Locate the cell with the specified text and output its [X, Y] center coordinate. 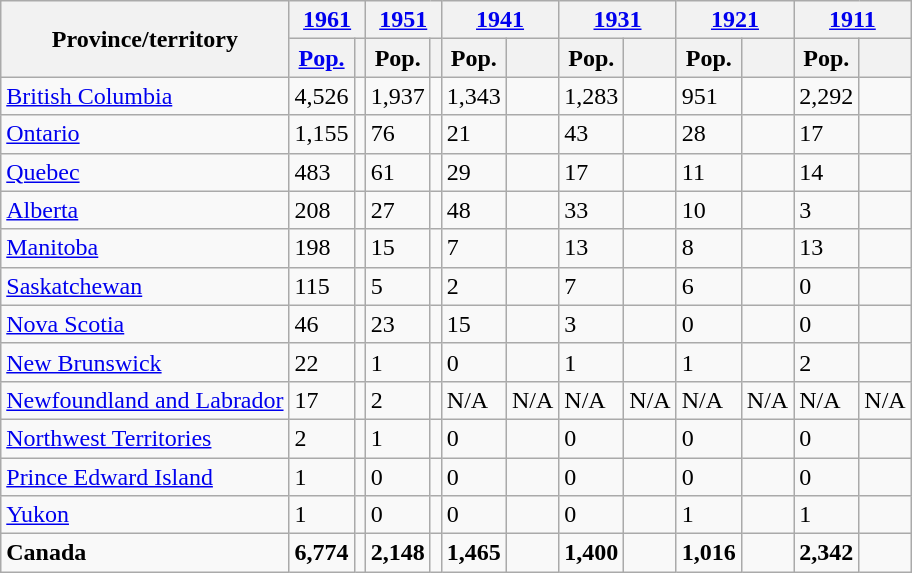
6 [708, 286]
10 [708, 210]
Nova Scotia [145, 324]
1,400 [592, 553]
1,155 [322, 134]
23 [398, 324]
Manitoba [145, 248]
28 [708, 134]
951 [708, 96]
208 [322, 210]
Canada [145, 553]
Prince Edward Island [145, 477]
6,774 [322, 553]
1,016 [708, 553]
1961 [327, 20]
33 [592, 210]
8 [708, 248]
27 [398, 210]
1,343 [474, 96]
29 [474, 172]
1941 [500, 20]
Province/territory [145, 39]
115 [322, 286]
11 [708, 172]
14 [826, 172]
Newfoundland and Labrador [145, 400]
1,937 [398, 96]
1911 [852, 20]
198 [322, 248]
Northwest Territories [145, 438]
21 [474, 134]
Yukon [145, 515]
2,148 [398, 553]
43 [592, 134]
483 [322, 172]
61 [398, 172]
Alberta [145, 210]
1951 [403, 20]
New Brunswick [145, 362]
5 [398, 286]
British Columbia [145, 96]
76 [398, 134]
48 [474, 210]
4,526 [322, 96]
1,283 [592, 96]
Ontario [145, 134]
2,292 [826, 96]
1921 [734, 20]
Quebec [145, 172]
22 [322, 362]
2,342 [826, 553]
Saskatchewan [145, 286]
1931 [618, 20]
1,465 [474, 553]
46 [322, 324]
